Provide the (x, y) coordinate of the cell's center where the given text is located.  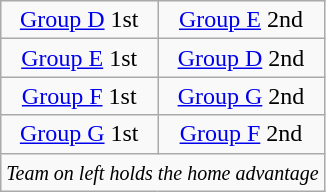
Team on left holds the home advantage (163, 172)
Group E 1st (80, 58)
Group D 1st (80, 20)
Group D 2nd (242, 58)
Group F 1st (80, 96)
Group G 1st (80, 134)
Group G 2nd (242, 96)
Group F 2nd (242, 134)
Group E 2nd (242, 20)
